Determine the [x, y] coordinate at the center of the cell enclosing the given text.  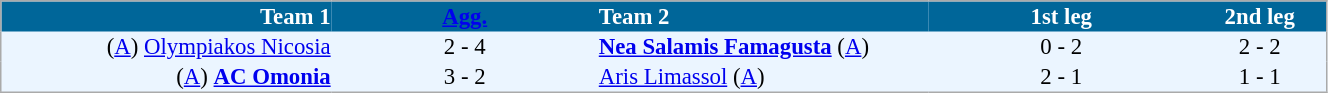
1st leg [1062, 16]
3 - 2 [464, 77]
Nea Salamis Famagusta (A) [762, 47]
(A) AC Omonia [166, 77]
1 - 1 [1260, 77]
2nd leg [1260, 16]
0 - 2 [1062, 47]
2 - 2 [1260, 47]
(A) Olympiakos Nicosia [166, 47]
2 - 1 [1062, 77]
2 - 4 [464, 47]
Team 2 [762, 16]
Aris Limassol (A) [762, 77]
Agg. [464, 16]
Team 1 [166, 16]
